Detect which cell encompasses the target text, then output its [X, Y] center coordinate. 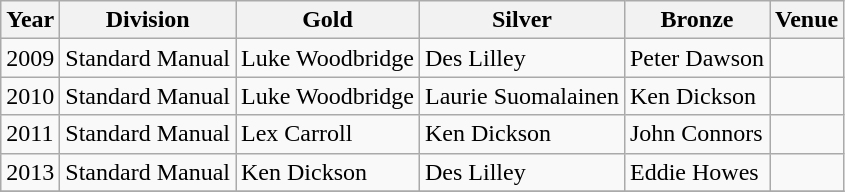
Gold [328, 20]
2009 [30, 58]
Year [30, 20]
Peter Dawson [696, 58]
Division [148, 20]
Venue [807, 20]
2010 [30, 96]
Laurie Suomalainen [522, 96]
Eddie Howes [696, 172]
Silver [522, 20]
2011 [30, 134]
Lex Carroll [328, 134]
John Connors [696, 134]
Bronze [696, 20]
2013 [30, 172]
